Find where the given text appears and provide that cell's center as (X, Y) coordinate. 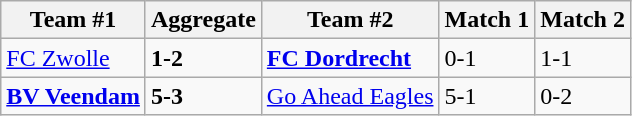
0-2 (583, 96)
Aggregate (203, 20)
0-1 (487, 58)
1-2 (203, 58)
Match 1 (487, 20)
FC Zwolle (74, 58)
BV Veendam (74, 96)
5-1 (487, 96)
Go Ahead Eagles (350, 96)
5-3 (203, 96)
Team #1 (74, 20)
Match 2 (583, 20)
Team #2 (350, 20)
1-1 (583, 58)
FC Dordrecht (350, 58)
